Provide the [X, Y] coordinate of the cell's center where the given text is located.  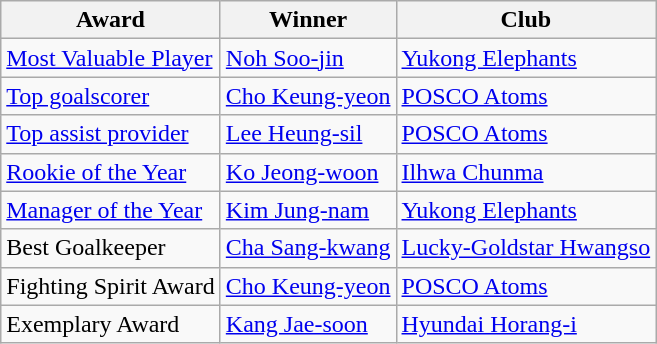
Club [526, 20]
Ilhwa Chunma [526, 172]
Lee Heung-sil [308, 134]
Top assist provider [111, 134]
Kang Jae-soon [308, 324]
Noh Soo-jin [308, 58]
Kim Jung-nam [308, 210]
Award [111, 20]
Best Goalkeeper [111, 248]
Most Valuable Player [111, 58]
Manager of the Year [111, 210]
Lucky-Goldstar Hwangso [526, 248]
Winner [308, 20]
Fighting Spirit Award [111, 286]
Hyundai Horang-i [526, 324]
Exemplary Award [111, 324]
Cha Sang-kwang [308, 248]
Ko Jeong-woon [308, 172]
Rookie of the Year [111, 172]
Top goalscorer [111, 96]
